Extract the [x, y] coordinate from the center of the cell holding the provided text.  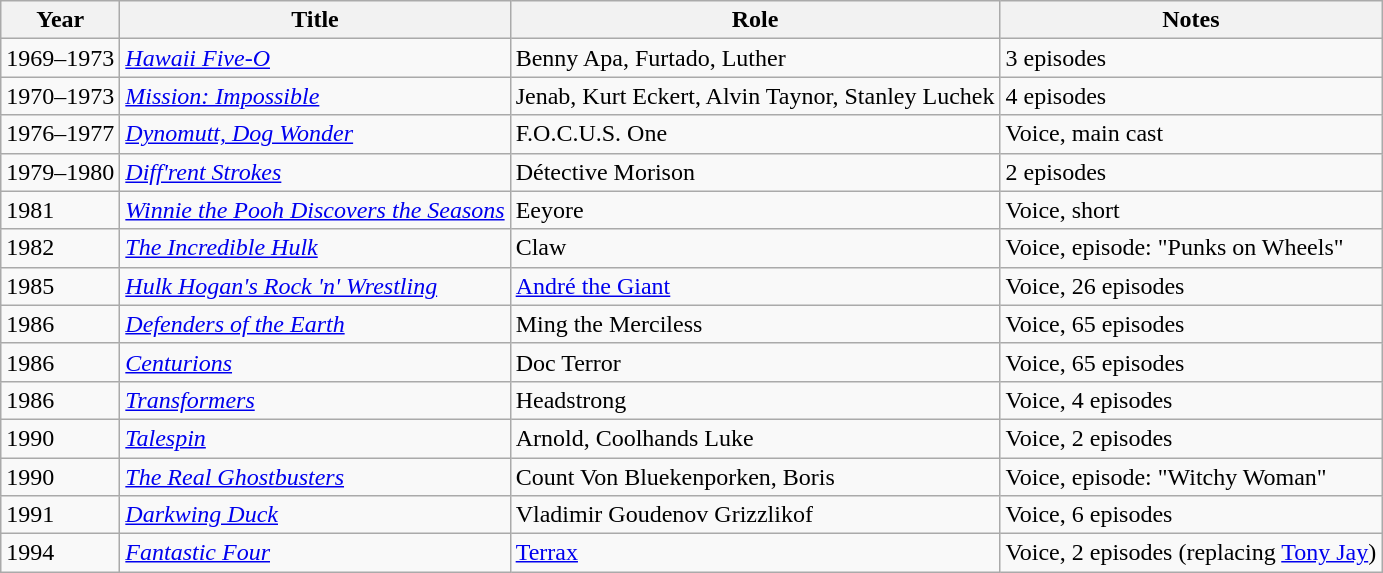
1976–1977 [60, 134]
The Incredible Hulk [315, 248]
Voice, episode: "Witchy Woman" [1191, 477]
Ming the Merciless [755, 324]
Title [315, 20]
The Real Ghostbusters [315, 477]
Year [60, 20]
Eeyore [755, 210]
Fantastic Four [315, 553]
Terrax [755, 553]
Claw [755, 248]
Notes [1191, 20]
3 episodes [1191, 58]
Hulk Hogan's Rock 'n' Wrestling [315, 286]
Voice, 4 episodes [1191, 400]
1991 [60, 515]
Voice, episode: "Punks on Wheels" [1191, 248]
Voice, 6 episodes [1191, 515]
1985 [60, 286]
F.O.C.U.S. One [755, 134]
Jenab, Kurt Eckert, Alvin Taynor, Stanley Luchek [755, 96]
4 episodes [1191, 96]
Diff'rent Strokes [315, 172]
Role [755, 20]
Doc Terror [755, 362]
Vladimir Goudenov Grizzlikof [755, 515]
Transformers [315, 400]
1994 [60, 553]
André the Giant [755, 286]
Voice, 26 episodes [1191, 286]
Voice, main cast [1191, 134]
Count Von Bluekenporken, Boris [755, 477]
Defenders of the Earth [315, 324]
Darkwing Duck [315, 515]
2 episodes [1191, 172]
Mission: Impossible [315, 96]
Talespin [315, 438]
Dynomutt, Dog Wonder [315, 134]
1970–1973 [60, 96]
Headstrong [755, 400]
Arnold, Coolhands Luke [755, 438]
Winnie the Pooh Discovers the Seasons [315, 210]
1981 [60, 210]
1982 [60, 248]
1969–1973 [60, 58]
Détective Morison [755, 172]
Voice, short [1191, 210]
Voice, 2 episodes (replacing Tony Jay) [1191, 553]
Hawaii Five-O [315, 58]
Benny Apa, Furtado, Luther [755, 58]
1979–1980 [60, 172]
Voice, 2 episodes [1191, 438]
Centurions [315, 362]
